Extract the (x, y) coordinate from the center of the cell holding the provided text.  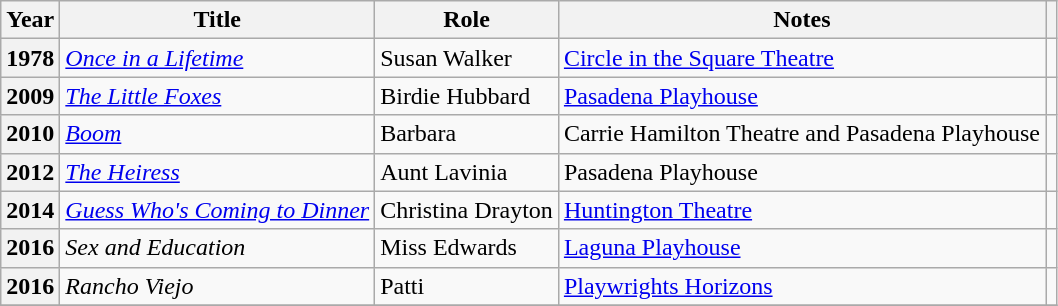
2009 (30, 96)
Barbara (467, 134)
Birdie Hubbard (467, 96)
Boom (218, 134)
Carrie Hamilton Theatre and Pasadena Playhouse (802, 134)
Patti (467, 286)
Sex and Education (218, 248)
The Little Foxes (218, 96)
Rancho Viejo (218, 286)
2010 (30, 134)
Aunt Lavinia (467, 172)
2014 (30, 210)
Laguna Playhouse (802, 248)
Title (218, 20)
Susan Walker (467, 58)
Notes (802, 20)
Circle in the Square Theatre (802, 58)
Role (467, 20)
Playwrights Horizons (802, 286)
Guess Who's Coming to Dinner (218, 210)
Christina Drayton (467, 210)
Year (30, 20)
Once in a Lifetime (218, 58)
2012 (30, 172)
The Heiress (218, 172)
1978 (30, 58)
Huntington Theatre (802, 210)
Miss Edwards (467, 248)
